Search for the cell housing the specified text and yield its [x, y] center coordinate. 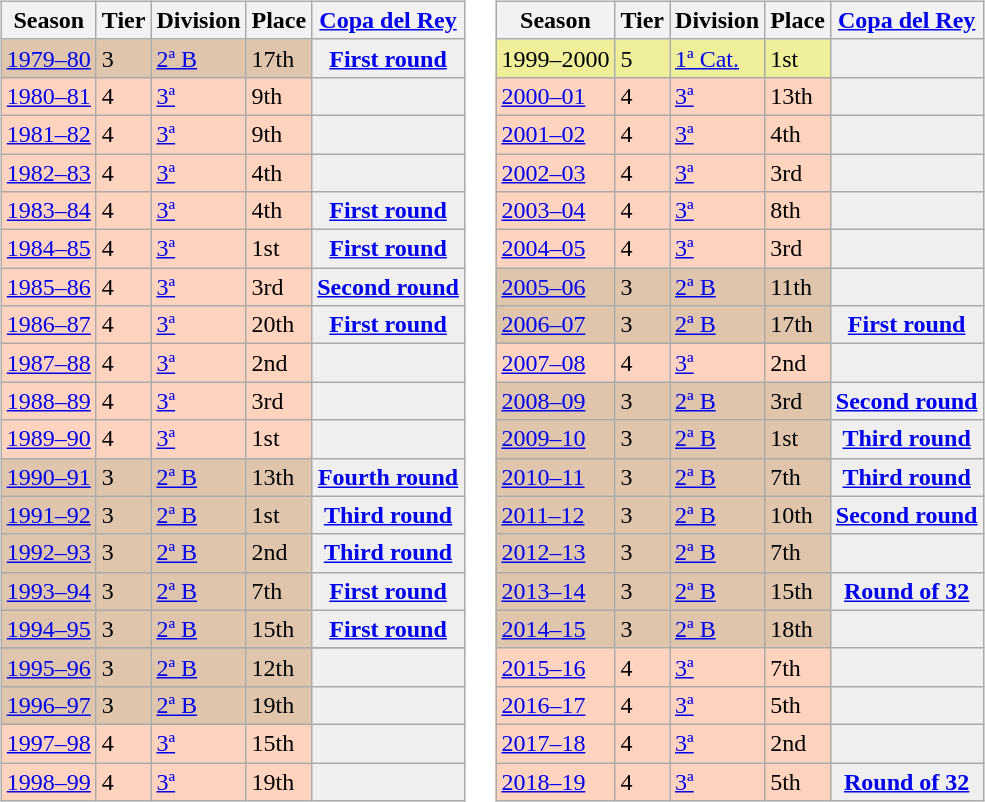
1998–99 [48, 781]
2017–18 [556, 743]
2001–02 [556, 134]
1987–88 [48, 363]
1982–83 [48, 173]
1991–92 [48, 515]
11th [798, 287]
2010–11 [556, 477]
1981–82 [48, 134]
2016–17 [556, 705]
1990–91 [48, 477]
2002–03 [556, 173]
1995–96 [48, 667]
1996–97 [48, 705]
8th [798, 211]
2000–01 [556, 96]
1994–95 [48, 629]
1993–94 [48, 591]
2014–15 [556, 629]
2008–09 [556, 401]
20th [279, 325]
2006–07 [556, 325]
18th [798, 629]
2003–04 [556, 211]
1ª Cat. [718, 58]
1999–2000 [556, 58]
2012–13 [556, 553]
2015–16 [556, 667]
10th [798, 515]
1980–81 [48, 96]
1986–87 [48, 325]
2009–10 [556, 439]
2005–06 [556, 287]
2004–05 [556, 249]
12th [279, 667]
Fourth round [388, 477]
1985–86 [48, 287]
1979–80 [48, 58]
1983–84 [48, 211]
1984–85 [48, 249]
2018–19 [556, 781]
1989–90 [48, 439]
2011–12 [556, 515]
1997–98 [48, 743]
1988–89 [48, 401]
5 [642, 58]
2013–14 [556, 591]
2007–08 [556, 363]
1992–93 [48, 553]
